Return [X, Y] of the center of cell containing provided text 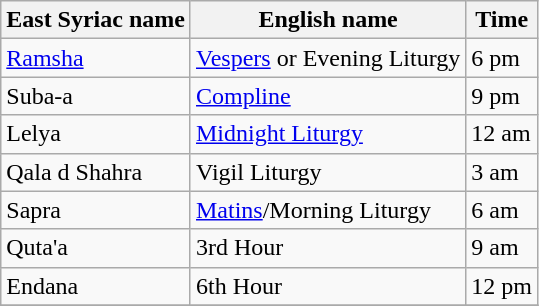
3rd Hour [328, 248]
Vigil Liturgy [328, 172]
English name [328, 20]
Ramsha [96, 58]
Quta'a [96, 248]
Compline [328, 96]
6 pm [502, 58]
East Syriac name [96, 20]
Qala d Shahra [96, 172]
9 am [502, 248]
12 am [502, 134]
Vespers or Evening Liturgy [328, 58]
12 pm [502, 286]
3 am [502, 172]
Sapra [96, 210]
6 am [502, 210]
Midnight Liturgy [328, 134]
Lelya [96, 134]
Matins/Morning Liturgy [328, 210]
9 pm [502, 96]
Endana [96, 286]
Suba-a [96, 96]
6th Hour [328, 286]
Time [502, 20]
